Find where the given text appears and provide that cell's center as [x, y] coordinate. 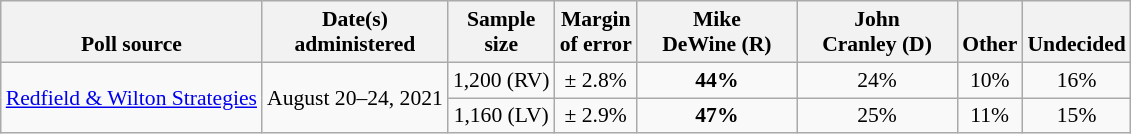
47% [717, 116]
1,200 (RV) [502, 80]
Poll source [132, 32]
Marginof error [596, 32]
Redfield & Wilton Strategies [132, 98]
15% [1076, 116]
Date(s)administered [355, 32]
1,160 (LV) [502, 116]
44% [717, 80]
11% [990, 116]
± 2.8% [596, 80]
August 20–24, 2021 [355, 98]
Samplesize [502, 32]
Undecided [1076, 32]
25% [877, 116]
Other [990, 32]
MikeDeWine (R) [717, 32]
JohnCranley (D) [877, 32]
16% [1076, 80]
10% [990, 80]
24% [877, 80]
± 2.9% [596, 116]
